Extract the [x, y] coordinate from the center of the cell holding the provided text.  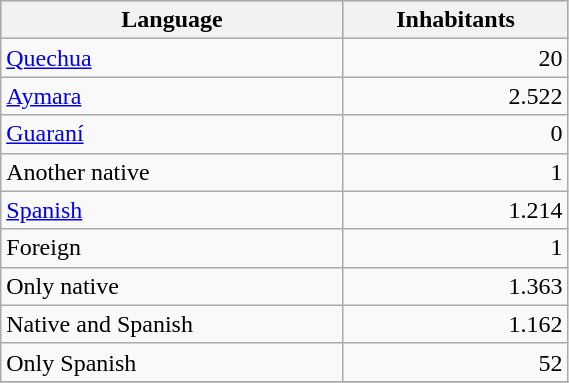
Only native [172, 286]
52 [456, 362]
Language [172, 20]
Native and Spanish [172, 324]
Quechua [172, 58]
Aymara [172, 96]
1.363 [456, 286]
2.522 [456, 96]
Only Spanish [172, 362]
Inhabitants [456, 20]
1.214 [456, 210]
20 [456, 58]
1.162 [456, 324]
0 [456, 134]
Guaraní [172, 134]
Spanish [172, 210]
Foreign [172, 248]
Another native [172, 172]
